Find where the given text appears and provide that cell's center as [X, Y] coordinate. 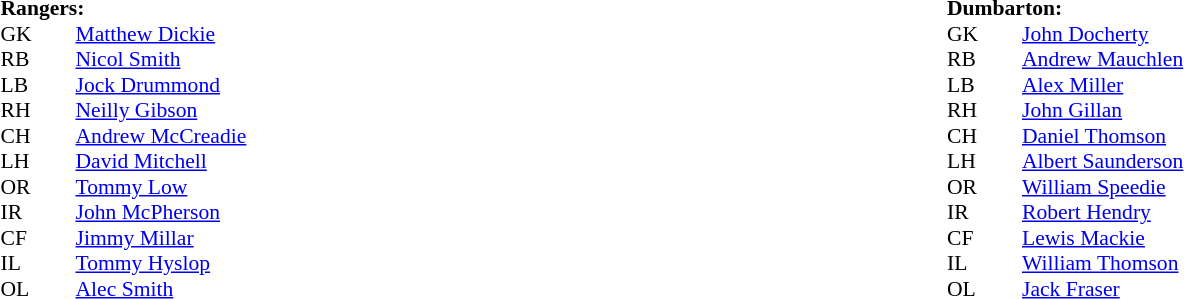
Andrew Mauchlen [1102, 59]
John Gillan [1102, 111]
Jock Drummond [162, 85]
Albert Saunderson [1102, 161]
John Docherty [1102, 34]
David Mitchell [162, 161]
Alex Miller [1102, 85]
Matthew Dickie [162, 34]
Lewis Mackie [1102, 238]
Neilly Gibson [162, 111]
William Speedie [1102, 187]
John McPherson [162, 213]
Andrew McCreadie [162, 136]
Tommy Hyslop [162, 263]
Tommy Low [162, 187]
Nicol Smith [162, 59]
Daniel Thomson [1102, 136]
Robert Hendry [1102, 213]
Jimmy Millar [162, 238]
William Thomson [1102, 263]
